Output the [x, y] coordinate of the center of the cell containing the given text.  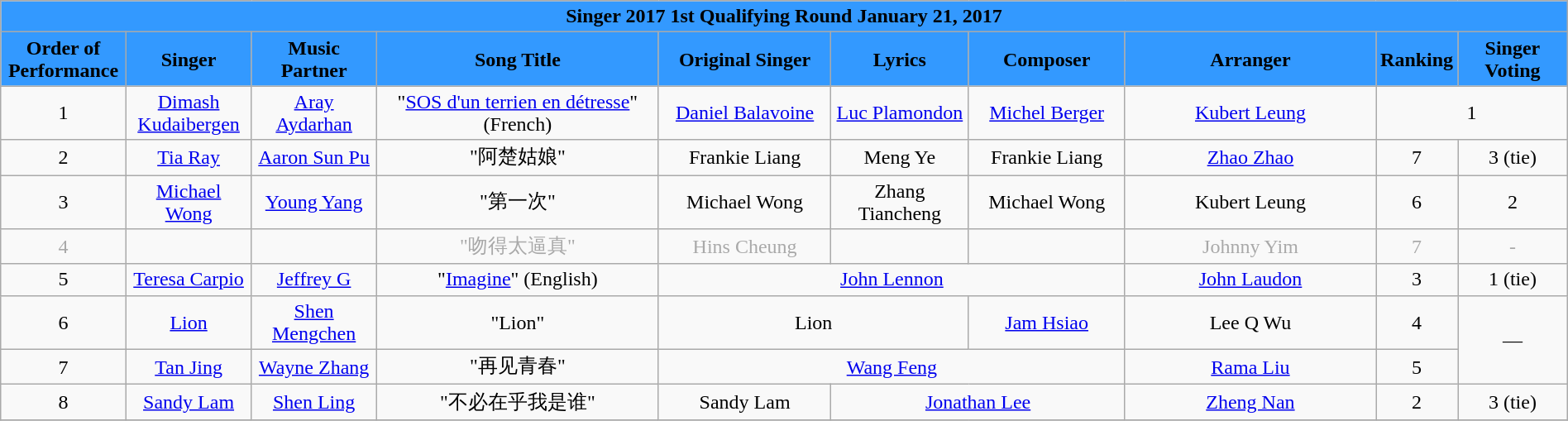
— [1513, 340]
Young Yang [314, 202]
Zhang Tiancheng [900, 202]
Zheng Nan [1250, 402]
John Laudon [1250, 280]
"SOS d'un terrien en détresse" (French) [518, 112]
Michel Berger [1047, 112]
1 (tie) [1513, 280]
Song Title [518, 60]
Singer Voting [1513, 60]
Aray Aydarhan [314, 112]
Daniel Balavoine [744, 112]
- [1513, 246]
"再见青春" [518, 367]
Lee Q Wu [1250, 323]
"第一次" [518, 202]
Shen Mengchen [314, 323]
Shen Ling [314, 402]
Original Singer [744, 60]
Composer [1047, 60]
Music Partner [314, 60]
Teresa Carpio [189, 280]
Tia Ray [189, 157]
Wayne Zhang [314, 367]
Ranking [1417, 60]
"阿楚姑娘" [518, 157]
Zhao Zhao [1250, 157]
Rama Liu [1250, 367]
Singer [189, 60]
"不必在乎我是谁" [518, 402]
Jonathan Lee [978, 402]
Luc Plamondon [900, 112]
8 [64, 402]
Aaron Sun Pu [314, 157]
Johnny Yim [1250, 246]
Wang Feng [892, 367]
"Lion" [518, 323]
Tan Jing [189, 367]
Jam Hsiao [1047, 323]
"Imagine" (English) [518, 280]
Arranger [1250, 60]
John Lennon [892, 280]
Jeffrey G [314, 280]
Lyrics [900, 60]
"吻得太逼真" [518, 246]
Hins Cheung [744, 246]
Singer 2017 1st Qualifying Round January 21, 2017 [784, 17]
Dimash Kudaibergen [189, 112]
Meng Ye [900, 157]
Order of Performance [64, 60]
